Output the [X, Y] coordinate of the center of the cell containing the given text.  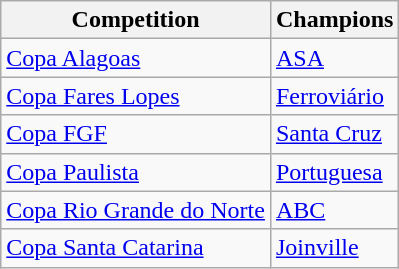
Santa Cruz [334, 134]
Champions [334, 20]
Copa Rio Grande do Norte [136, 210]
ABC [334, 210]
Copa Fares Lopes [136, 96]
Portuguesa [334, 172]
Copa Paulista [136, 172]
Ferroviário [334, 96]
Joinville [334, 248]
Copa FGF [136, 134]
Copa Alagoas [136, 58]
Competition [136, 20]
Copa Santa Catarina [136, 248]
ASA [334, 58]
